Determine the (X, Y) coordinate at the center of the cell enclosing the given text.  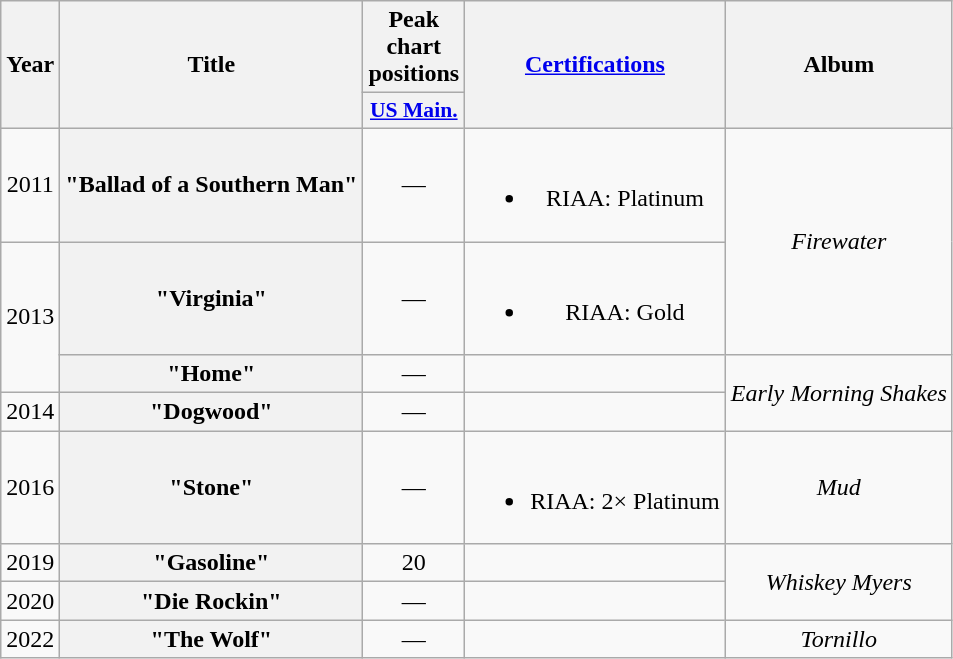
2014 (30, 412)
"Dogwood" (212, 412)
2016 (30, 488)
2022 (30, 639)
Album (838, 65)
Certifications (596, 65)
"The Wolf" (212, 639)
2013 (30, 318)
US Main. (414, 111)
Early Morning Shakes (838, 393)
"Ballad of a Southern Man" (212, 184)
"Virginia" (212, 298)
Mud (838, 488)
Whiskey Myers (838, 582)
RIAA: Gold (596, 298)
Peak chart positions (414, 47)
Tornillo (838, 639)
Title (212, 65)
RIAA: Platinum (596, 184)
20 (414, 563)
2020 (30, 601)
2019 (30, 563)
Year (30, 65)
Firewater (838, 241)
"Die Rockin" (212, 601)
"Stone" (212, 488)
RIAA: 2× Platinum (596, 488)
2011 (30, 184)
"Home" (212, 374)
"Gasoline" (212, 563)
